Extract the [X, Y] coordinate from the center of the cell holding the provided text.  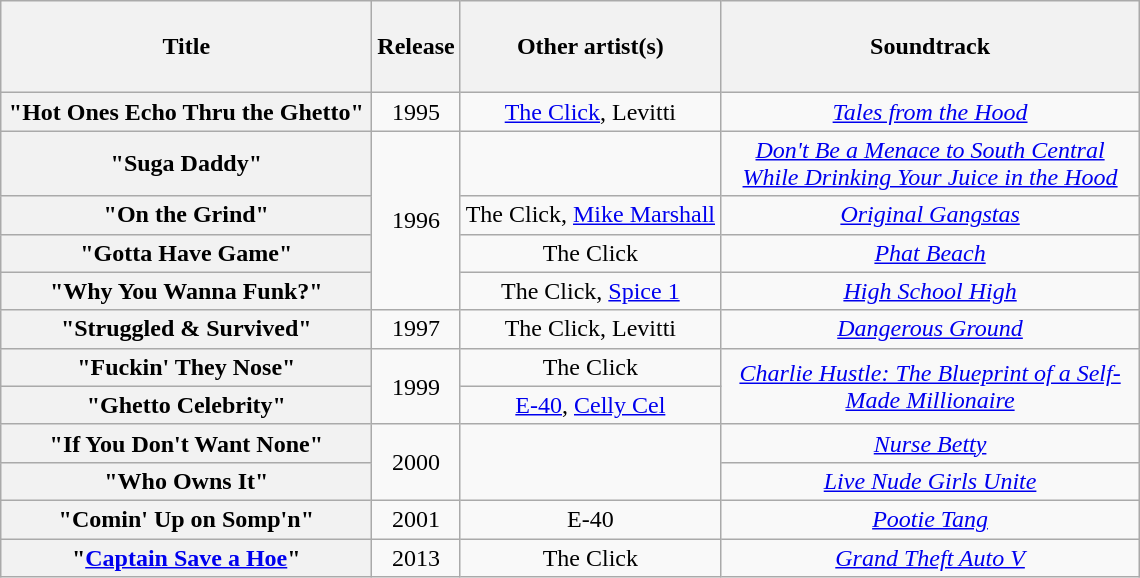
Phat Beach [930, 253]
E-40 [590, 519]
2001 [416, 519]
"Captain Save a Hoe" [186, 557]
The Click, Spice 1 [590, 291]
Tales from the Hood [930, 112]
Grand Theft Auto V [930, 557]
Title [186, 47]
2013 [416, 557]
1999 [416, 386]
Other artist(s) [590, 47]
"Who Owns It" [186, 481]
High School High [930, 291]
Live Nude Girls Unite [930, 481]
"Why You Wanna Funk?" [186, 291]
Don't Be a Menace to South Central While Drinking Your Juice in the Hood [930, 164]
"Struggled & Survived" [186, 329]
Pootie Tang [930, 519]
"Suga Daddy" [186, 164]
1996 [416, 220]
Release [416, 47]
1995 [416, 112]
"If You Don't Want None" [186, 443]
1997 [416, 329]
"Ghetto Celebrity" [186, 405]
"Comin' Up on Somp'n" [186, 519]
E-40, Celly Cel [590, 405]
2000 [416, 462]
"Hot Ones Echo Thru the Ghetto" [186, 112]
Original Gangstas [930, 215]
Charlie Hustle: The Blueprint of a Self-Made Millionaire [930, 386]
Soundtrack [930, 47]
"Fuckin' They Nose" [186, 367]
Dangerous Ground [930, 329]
"Gotta Have Game" [186, 253]
Nurse Betty [930, 443]
The Click, Mike Marshall [590, 215]
"On the Grind" [186, 215]
